Identify which cell holds the provided text, then report its [x, y] central coordinate. 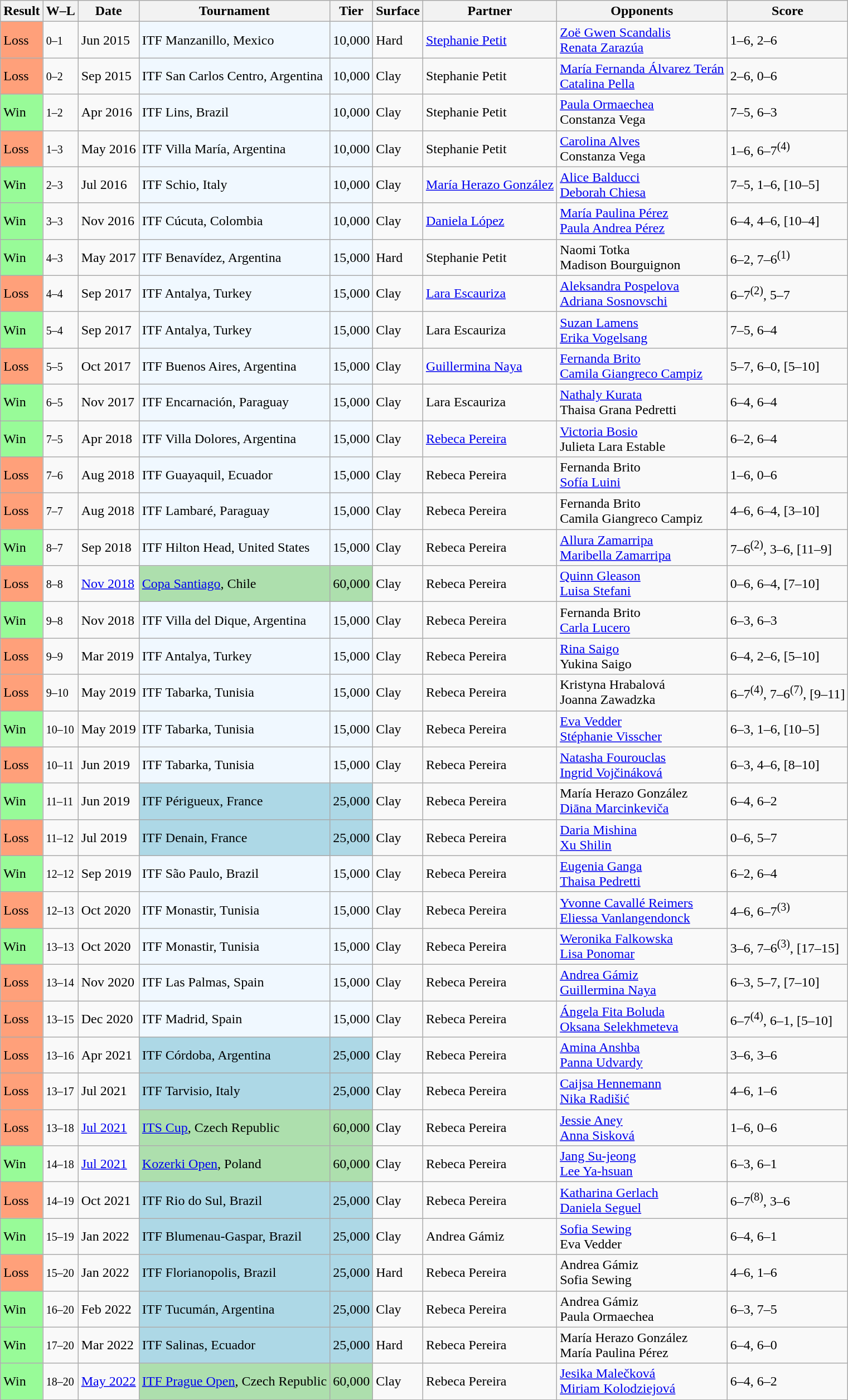
Jul 2016 [108, 185]
ITF Lins, Brazil [234, 113]
6–7(4), 7–6(7), [9–11] [787, 692]
0–2 [60, 76]
9–10 [60, 692]
5–7, 6–0, [5–10] [787, 366]
6–7(4), 6–1, [5–10] [787, 1019]
María Fernanda Álvarez Terán Catalina Pella [642, 76]
ITF Blumenau-Gaspar, Brazil [234, 1236]
ITF Schio, Italy [234, 185]
14–18 [60, 1164]
10–10 [60, 729]
Guillermina Naya [490, 366]
ITF Villa Dolores, Argentina [234, 438]
13–17 [60, 1091]
Feb 2022 [108, 1309]
6–7(8), 3–6 [787, 1200]
ITF Villa María, Argentina [234, 148]
ITF Madrid, Spain [234, 1019]
4–3 [60, 257]
Partner [490, 11]
Andrea Gámiz [490, 1236]
Kozerki Open, Poland [234, 1164]
1–6, 2–6 [787, 40]
6–3, 1–6, [10–5] [787, 729]
6–4, 2–6, [5–10] [787, 657]
10–11 [60, 765]
9–9 [60, 657]
Amina Anshba Panna Udvardy [642, 1056]
6–3, 7–5 [787, 1309]
14–19 [60, 1200]
Jul 2019 [108, 837]
Tier [351, 11]
Daniela López [490, 221]
6–4, 4–6, [10–4] [787, 221]
12–13 [60, 910]
13–18 [60, 1128]
Victoria Bosio Julieta Lara Estable [642, 438]
Daria Mishina Xu Shilin [642, 837]
7–5, 6–3 [787, 113]
ITF Tucumán, Argentina [234, 1309]
Sep 2018 [108, 547]
Surface [398, 11]
Oct 2017 [108, 366]
Caijsa Hennemann Nika Radišić [642, 1091]
Naomi Totka Madison Bourguignon [642, 257]
13–16 [60, 1056]
2–6, 0–6 [787, 76]
17–20 [60, 1345]
Oct 2021 [108, 1200]
Suzan Lamens Erika Vogelsang [642, 330]
5–5 [60, 366]
8–8 [60, 584]
Jun 2015 [108, 40]
ITF Encarnación, Paraguay [234, 402]
ITF Buenos Aires, Argentina [234, 366]
1–2 [60, 113]
0–6, 5–7 [787, 837]
Weronika Falkowska Lisa Ponomar [642, 946]
Jang Su-jeong Lee Ya-hsuan [642, 1164]
Andrea Gámiz Guillermina Naya [642, 982]
13–14 [60, 982]
6–7(2), 5–7 [787, 293]
3–3 [60, 221]
María Herazo González María Paulina Pérez [642, 1345]
7–5 [60, 438]
Nov 2016 [108, 221]
5–4 [60, 330]
Score [787, 11]
Yvonne Cavallé Reimers Eliessa Vanlangendonck [642, 910]
ITF Florianopolis, Brazil [234, 1273]
6–3, 6–3 [787, 620]
3–6, 3–6 [787, 1056]
Mar 2019 [108, 657]
Nov 2017 [108, 402]
ITF Rio do Sul, Brazil [234, 1200]
6–4, 6–0 [787, 1345]
Rina Saigo Yukina Saigo [642, 657]
18–20 [60, 1381]
W–L [60, 11]
0–1 [60, 40]
Fernanda Brito Carla Lucero [642, 620]
4–4 [60, 293]
Paula Ormaechea Constanza Vega [642, 113]
4–6, 6–4, [3–10] [787, 512]
Carolina Alves Constanza Vega [642, 148]
Sep 2019 [108, 874]
13–15 [60, 1019]
ITF San Carlos Centro, Argentina [234, 76]
Nov 2020 [108, 982]
ITF Las Palmas, Spain [234, 982]
Natasha Fourouclas Ingrid Vojčináková [642, 765]
1–3 [60, 148]
1–6, 6–7(4) [787, 148]
ITF Lambaré, Paraguay [234, 512]
9–8 [60, 620]
Opponents [642, 11]
6–4, 6–4 [787, 402]
Sep 2015 [108, 76]
7–5, 1–6, [10–5] [787, 185]
ITS Cup, Czech Republic [234, 1128]
María Herazo González Diāna Marcinkeviča [642, 801]
Ángela Fita Boluda Oksana Selekhmeteva [642, 1019]
6–3, 4–6, [8–10] [787, 765]
ITF Benavídez, Argentina [234, 257]
Nathaly Kurata Thaisa Grana Pedretti [642, 402]
6–4, 6–1 [787, 1236]
2–3 [60, 185]
12–12 [60, 874]
Sofia Sewing Eva Vedder [642, 1236]
Eva Vedder Stéphanie Visscher [642, 729]
ITF Manzanillo, Mexico [234, 40]
Alice Balducci Deborah Chiesa [642, 185]
Date [108, 11]
Apr 2016 [108, 113]
ITF Denain, France [234, 837]
16–20 [60, 1309]
Apr 2021 [108, 1056]
ITF Prague Open, Czech Republic [234, 1381]
Zoë Gwen Scandalis Renata Zarazúa [642, 40]
Fernanda Brito Sofía Luini [642, 475]
Dec 2020 [108, 1019]
7–6 [60, 475]
6–3, 5–7, [7–10] [787, 982]
7–5, 6–4 [787, 330]
May 2022 [108, 1381]
Jessie Aney Anna Sisková [642, 1128]
ITF Hilton Head, United States [234, 547]
13–13 [60, 946]
3–6, 7–6(3), [17–15] [787, 946]
Copa Santiago, Chile [234, 584]
ITF Salinas, Ecuador [234, 1345]
15–19 [60, 1236]
ITF Tarvisio, Italy [234, 1091]
6–3, 6–1 [787, 1164]
0–6, 6–4, [7–10] [787, 584]
ITF Périgueux, France [234, 801]
Aleksandra Pospelova Adriana Sosnovschi [642, 293]
ITF Cúcuta, Colombia [234, 221]
6–2, 7–6(1) [787, 257]
11–12 [60, 837]
Mar 2022 [108, 1345]
Apr 2018 [108, 438]
May 2017 [108, 257]
Andrea Gámiz Paula Ormaechea [642, 1309]
6–5 [60, 402]
Kristyna Hrabalová Joanna Zawadzka [642, 692]
May 2016 [108, 148]
Eugenia Ganga Thaisa Pedretti [642, 874]
ITF São Paulo, Brazil [234, 874]
7–7 [60, 512]
11–11 [60, 801]
Allura Zamarripa Maribella Zamarripa [642, 547]
Andrea Gámiz Sofia Sewing [642, 1273]
15–20 [60, 1273]
8–7 [60, 547]
Tournament [234, 11]
Katharina Gerlach Daniela Seguel [642, 1200]
María Paulina Pérez Paula Andrea Pérez [642, 221]
4–6, 6–7(3) [787, 910]
Jesika Malečková Miriam Kolodziejová [642, 1381]
Result [22, 11]
Quinn Gleason Luisa Stefani [642, 584]
ITF Villa del Dique, Argentina [234, 620]
7–6(2), 3–6, [11–9] [787, 547]
ITF Guayaquil, Ecuador [234, 475]
María Herazo González [490, 185]
ITF Córdoba, Argentina [234, 1056]
